Provide the (X, Y) coordinate of the cell's center where the given text is located.  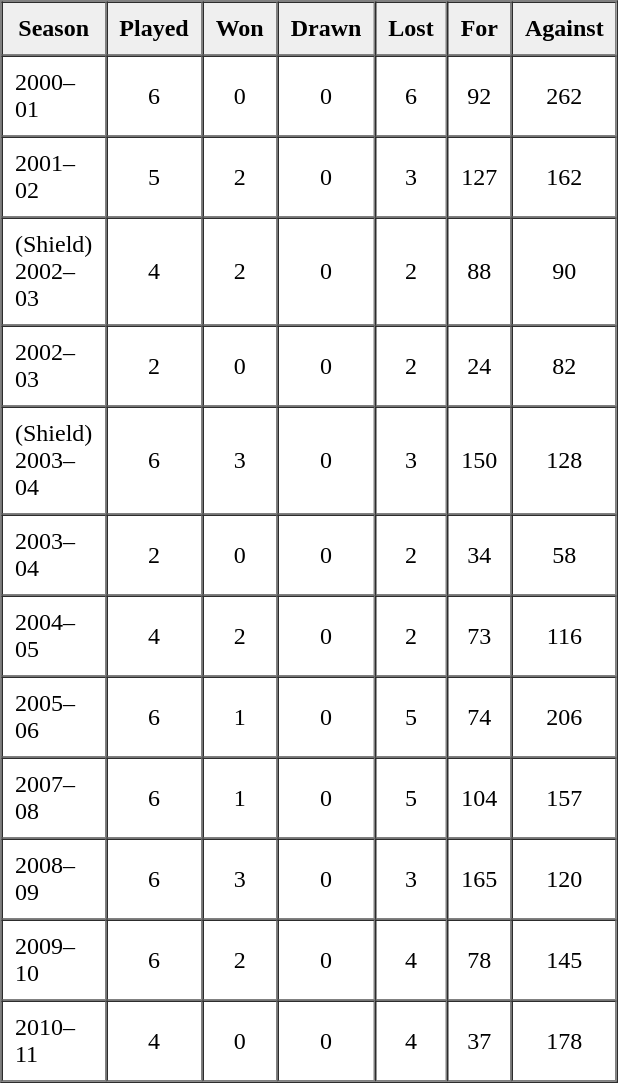
262 (565, 96)
2010–11 (54, 1040)
Lost (411, 29)
90 (565, 272)
2008–09 (54, 878)
128 (565, 460)
2002–03 (54, 366)
127 (479, 176)
82 (565, 366)
2004–05 (54, 636)
104 (479, 798)
162 (565, 176)
73 (479, 636)
157 (565, 798)
120 (565, 878)
2007–08 (54, 798)
(Shield) 2002–03 (54, 272)
88 (479, 272)
145 (565, 960)
Season (54, 29)
116 (565, 636)
2001–02 (54, 176)
34 (479, 554)
74 (479, 716)
2003–04 (54, 554)
165 (479, 878)
58 (565, 554)
2000–01 (54, 96)
(Shield) 2003–04 (54, 460)
Drawn (326, 29)
Won (240, 29)
Against (565, 29)
Played (154, 29)
178 (565, 1040)
24 (479, 366)
2009–10 (54, 960)
206 (565, 716)
For (479, 29)
92 (479, 96)
150 (479, 460)
37 (479, 1040)
2005–06 (54, 716)
78 (479, 960)
